Locate the cell with the specified text and output its (x, y) center coordinate. 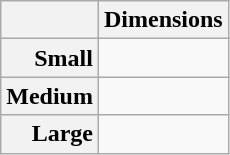
Dimensions (163, 20)
Small (50, 58)
Medium (50, 96)
Large (50, 134)
